Extract the [X, Y] coordinate from the center of the cell holding the provided text.  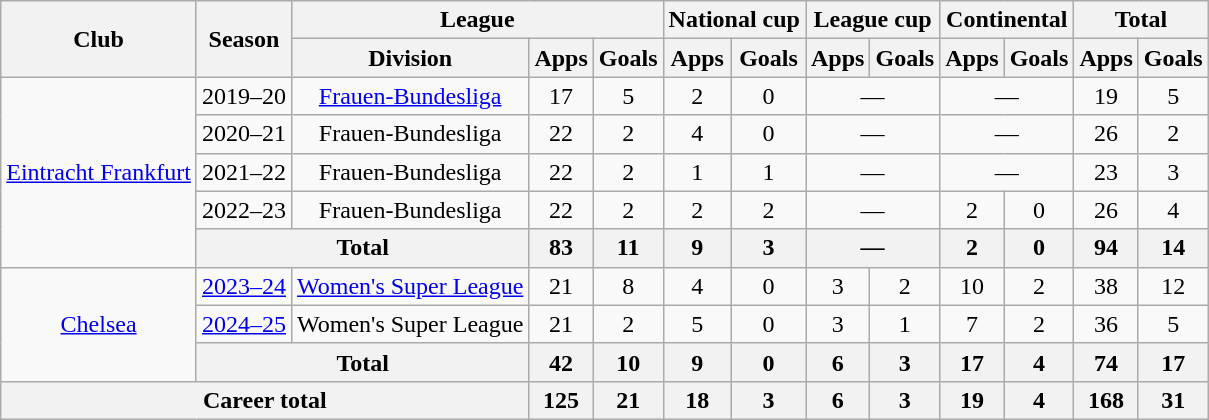
2019–20 [244, 96]
74 [1106, 362]
94 [1106, 248]
23 [1106, 172]
National cup [734, 20]
42 [561, 362]
2024–25 [244, 324]
7 [972, 324]
Continental [1007, 20]
11 [628, 248]
8 [628, 286]
2020–21 [244, 134]
83 [561, 248]
2021–22 [244, 172]
Season [244, 39]
38 [1106, 286]
2022–23 [244, 210]
Club [99, 39]
League [477, 20]
36 [1106, 324]
Career total [265, 400]
31 [1173, 400]
12 [1173, 286]
Eintracht Frankfurt [99, 172]
18 [697, 400]
Chelsea [99, 324]
Division [410, 58]
League cup [873, 20]
125 [561, 400]
14 [1173, 248]
2023–24 [244, 286]
168 [1106, 400]
